Find where the given text appears and provide that cell's center as [X, Y] coordinate. 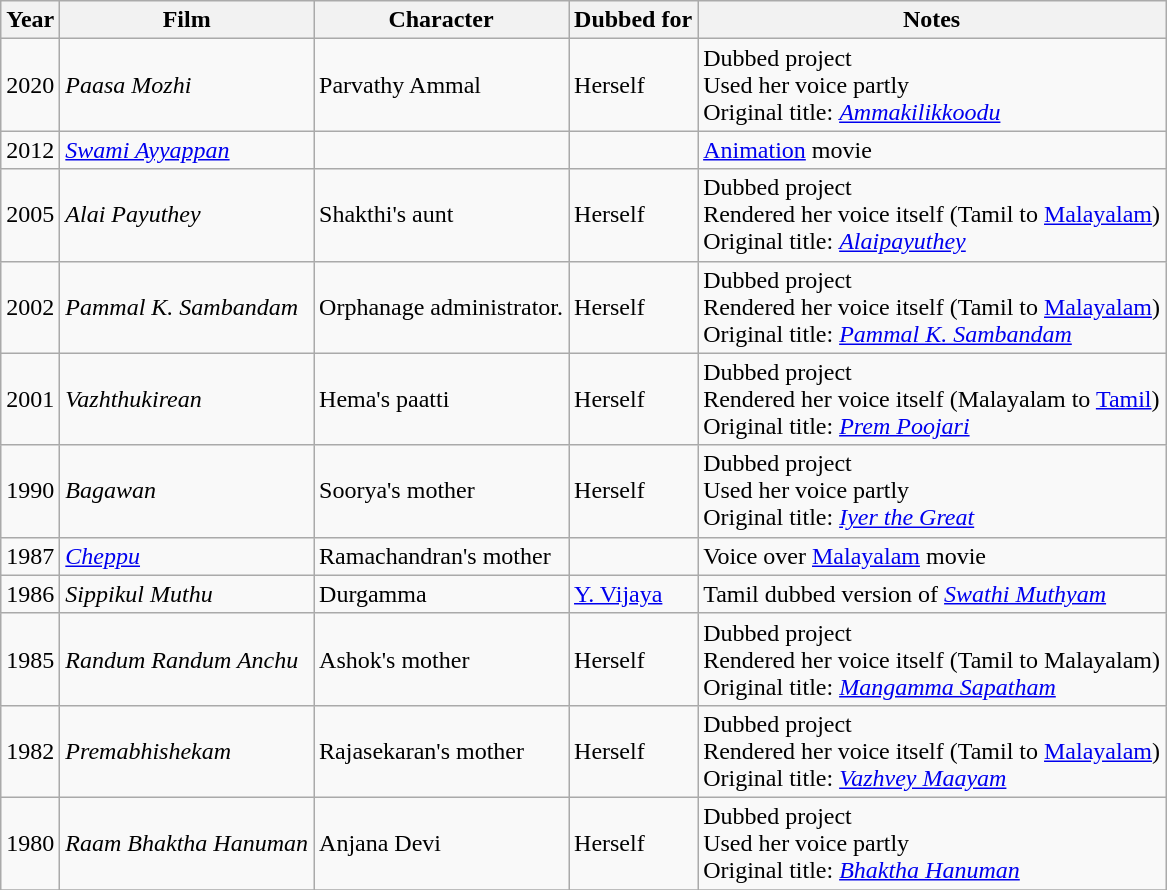
2002 [30, 307]
Dubbed projectRendered her voice itself (Tamil to Malayalam)Original title: Pammal K. Sambandam [932, 307]
Dubbed project Rendered her voice itself (Tamil to Malayalam)Original title: Mangamma Sapatham [932, 659]
Tamil dubbed version of Swathi Muthyam [932, 594]
Dubbed project Rendered her voice itself (Tamil to Malayalam)Original title: Alaipayuthey [932, 215]
Dubbed for [634, 20]
Year [30, 20]
Dubbed projectUsed her voice partlyOriginal title: Iyer the Great [932, 491]
Hema's paatti [442, 399]
Alai Payuthey [187, 215]
Soorya's mother [442, 491]
1987 [30, 556]
Dubbed projectRendered her voice itself (Malayalam to Tamil)Original title: Prem Poojari [932, 399]
Film [187, 20]
Paasa Mozhi [187, 85]
Dubbed projectUsed her voice partlyOriginal title: Ammakilikkoodu [932, 85]
2020 [30, 85]
Notes [932, 20]
Anjana Devi [442, 843]
Rajasekaran's mother [442, 751]
Raam Bhaktha Hanuman [187, 843]
Orphanage administrator. [442, 307]
1985 [30, 659]
2001 [30, 399]
Premabhishekam [187, 751]
Dubbed projectUsed her voice partlyOriginal title: Bhaktha Hanuman [932, 843]
Ramachandran's mother [442, 556]
Animation movie [932, 150]
Sippikul Muthu [187, 594]
1980 [30, 843]
1982 [30, 751]
Dubbed project Rendered her voice itself (Tamil to Malayalam)Original title: Vazhvey Maayam [932, 751]
Pammal K. Sambandam [187, 307]
2012 [30, 150]
Parvathy Ammal [442, 85]
Swami Ayyappan [187, 150]
1986 [30, 594]
Bagawan [187, 491]
1990 [30, 491]
Shakthi's aunt [442, 215]
Y. Vijaya [634, 594]
Randum Randum Anchu [187, 659]
Character [442, 20]
Cheppu [187, 556]
Voice over Malayalam movie [932, 556]
Durgamma [442, 594]
Vazhthukirean [187, 399]
2005 [30, 215]
Ashok's mother [442, 659]
